Locate the cell with the specified text and output its [x, y] center coordinate. 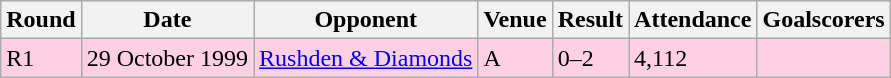
Round [41, 20]
A [515, 58]
Venue [515, 20]
Result [590, 20]
R1 [41, 58]
Attendance [693, 20]
Date [167, 20]
29 October 1999 [167, 58]
Rushden & Diamonds [366, 58]
Goalscorers [824, 20]
Opponent [366, 20]
4,112 [693, 58]
0–2 [590, 58]
